Extract the [X, Y] coordinate from the center of the cell holding the provided text.  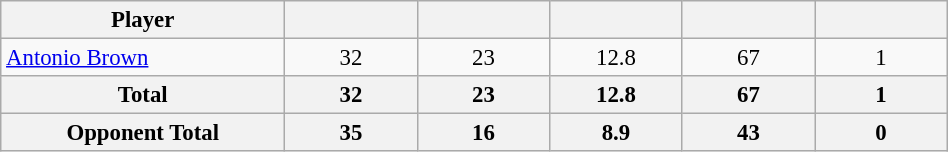
Player [143, 20]
16 [483, 133]
Opponent Total [143, 133]
Antonio Brown [143, 58]
0 [882, 133]
Total [143, 95]
43 [748, 133]
35 [351, 133]
8.9 [616, 133]
